Pinpoint the cell where the given text exists, returning its (x, y) midpoint coordinate. 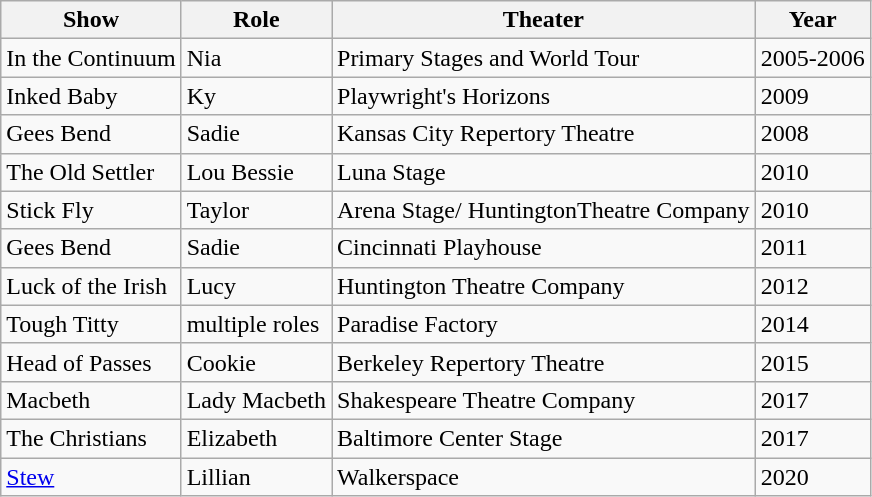
Luck of the Irish (91, 286)
In the Continuum (91, 58)
Walkerspace (544, 477)
The Christians (91, 438)
Taylor (256, 210)
Theater (544, 20)
Ky (256, 96)
Lady Macbeth (256, 400)
Nia (256, 58)
2014 (812, 324)
Inked Baby (91, 96)
Cookie (256, 362)
Arena Stage/ HuntingtonTheatre Company (544, 210)
2009 (812, 96)
Year (812, 20)
Stew (91, 477)
Lillian (256, 477)
Stick Fly (91, 210)
Elizabeth (256, 438)
Cincinnati Playhouse (544, 248)
Primary Stages and World Tour (544, 58)
Macbeth (91, 400)
Huntington Theatre Company (544, 286)
2008 (812, 134)
Baltimore Center Stage (544, 438)
2012 (812, 286)
Tough Titty (91, 324)
2005-2006 (812, 58)
2015 (812, 362)
The Old Settler (91, 172)
Shakespeare Theatre Company (544, 400)
2011 (812, 248)
Role (256, 20)
2020 (812, 477)
Playwright's Horizons (544, 96)
Show (91, 20)
Head of Passes (91, 362)
Paradise Factory (544, 324)
Berkeley Repertory Theatre (544, 362)
multiple roles (256, 324)
Luna Stage (544, 172)
Lucy (256, 286)
Lou Bessie (256, 172)
Kansas City Repertory Theatre (544, 134)
